Extract the [X, Y] coordinate from the center of the cell holding the provided text.  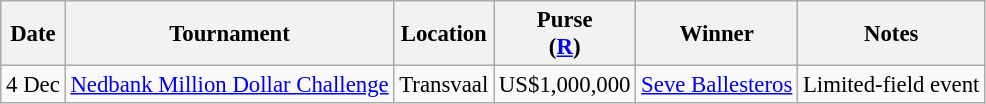
US$1,000,000 [565, 85]
Date [33, 34]
Winner [717, 34]
Purse(R) [565, 34]
Tournament [230, 34]
4 Dec [33, 85]
Nedbank Million Dollar Challenge [230, 85]
Notes [892, 34]
Location [444, 34]
Transvaal [444, 85]
Limited-field event [892, 85]
Seve Ballesteros [717, 85]
